Detect which cell encompasses the target text, then output its (X, Y) center coordinate. 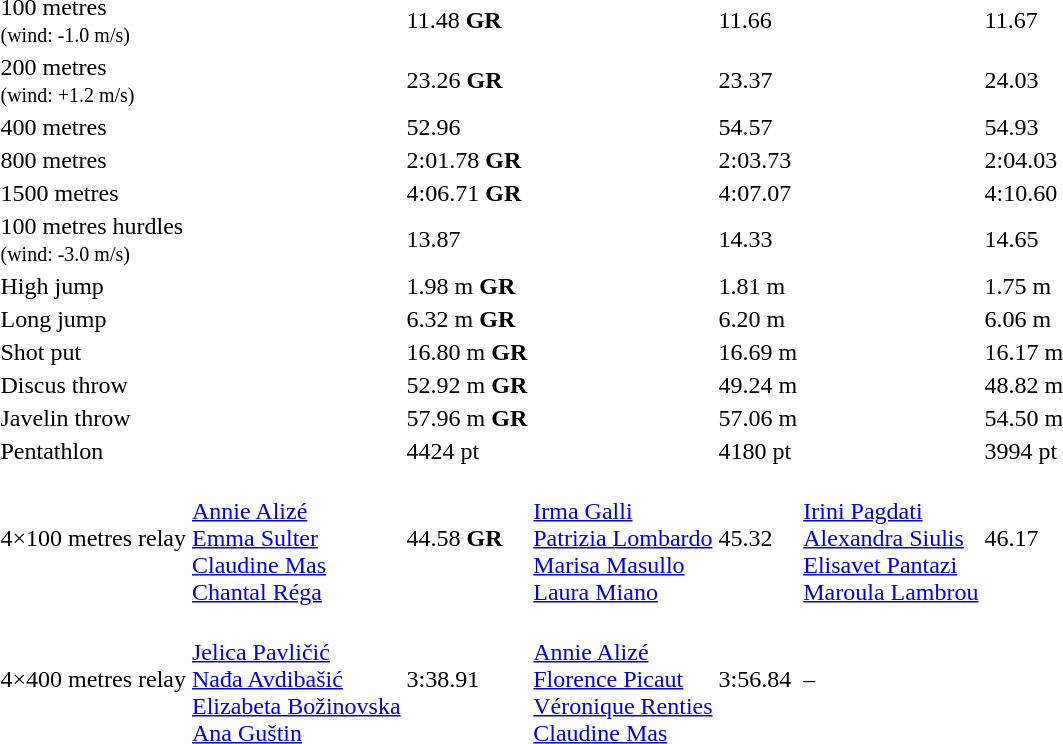
23.37 (758, 80)
2:01.78 GR (467, 160)
Annie AlizéEmma SulterClaudine MasChantal Réga (296, 538)
1.98 m GR (467, 286)
4:06.71 GR (467, 193)
1.81 m (758, 286)
49.24 m (758, 385)
44.58 GR (467, 538)
4424 pt (467, 451)
4180 pt (758, 451)
4:07.07 (758, 193)
2:03.73 (758, 160)
54.57 (758, 127)
52.92 m GR (467, 385)
16.80 m GR (467, 352)
23.26 GR (467, 80)
Irini PagdatiAlexandra SiulisElisavet PantaziMaroula Lambrou (891, 538)
45.32 (758, 538)
16.69 m (758, 352)
52.96 (467, 127)
Irma GalliPatrizia LombardoMarisa MasulloLaura Miano (623, 538)
6.20 m (758, 319)
6.32 m GR (467, 319)
13.87 (467, 240)
57.96 m GR (467, 418)
14.33 (758, 240)
57.06 m (758, 418)
